Search for the cell housing the specified text and yield its [X, Y] center coordinate. 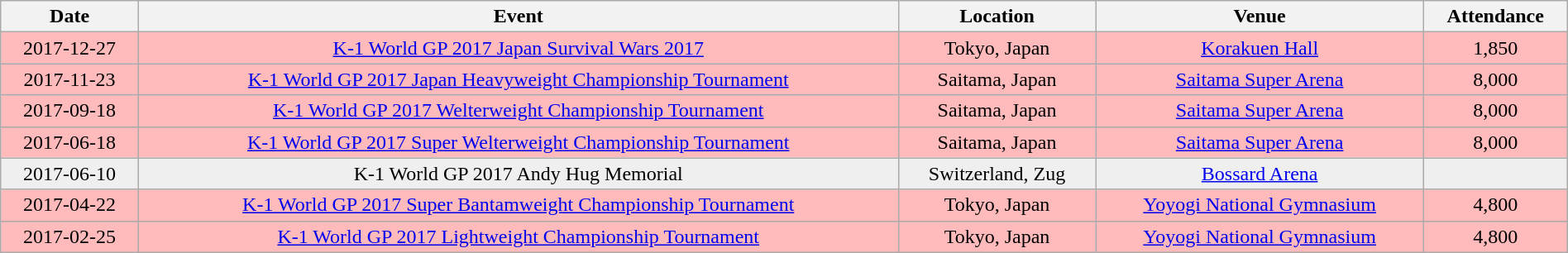
2017-09-18 [69, 111]
2017-02-25 [69, 236]
Venue [1260, 17]
2017-12-27 [69, 48]
2017-06-18 [69, 142]
K-1 World GP 2017 Welterweight Championship Tournament [518, 111]
Location [997, 17]
K-1 World GP 2017 Japan Survival Wars 2017 [518, 48]
Bossard Arena [1260, 174]
2017-04-22 [69, 205]
K-1 World GP 2017 Andy Hug Memorial [518, 174]
K-1 World GP 2017 Lightweight Championship Tournament [518, 236]
Korakuen Hall [1260, 48]
1,850 [1495, 48]
2017-06-10 [69, 174]
Attendance [1495, 17]
2017-11-23 [69, 79]
K-1 World GP 2017 Super Welterweight Championship Tournament [518, 142]
Date [69, 17]
Event [518, 17]
K-1 World GP 2017 Super Bantamweight Championship Tournament [518, 205]
K-1 World GP 2017 Japan Heavyweight Championship Tournament [518, 79]
Switzerland, Zug [997, 174]
